Provide the (x, y) coordinate of the cell's center where the given text is located.  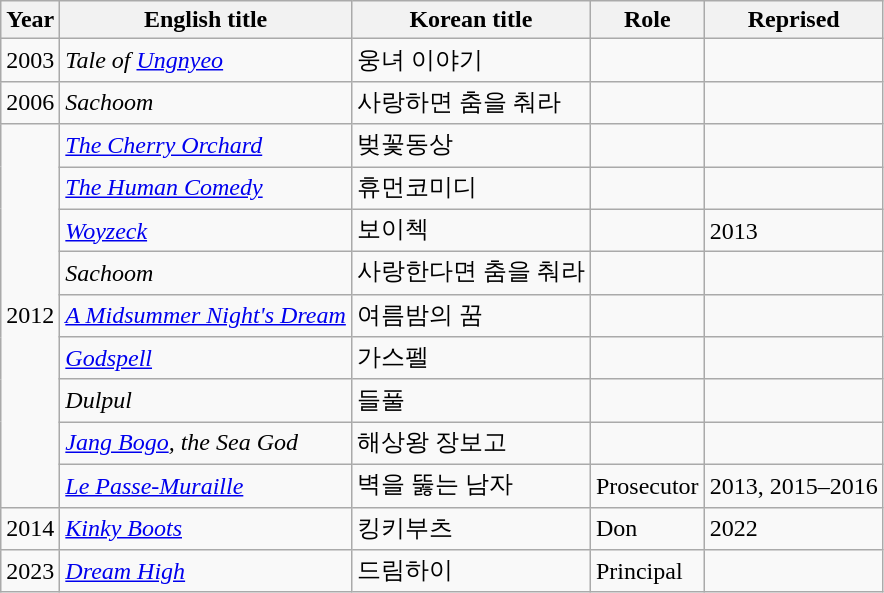
여름밤의 꿈 (470, 316)
Role (647, 20)
Dream High (206, 572)
Le Passe-Muraille (206, 486)
웅녀 이야기 (470, 60)
Dulpul (206, 400)
2013 (794, 230)
2006 (30, 102)
Tale of Ungnyeo (206, 60)
Woyzeck (206, 230)
해상왕 장보고 (470, 444)
벽을 뚫는 남자 (470, 486)
Godspell (206, 358)
킹키부츠 (470, 528)
Don (647, 528)
드림하이 (470, 572)
2012 (30, 316)
Jang Bogo, the Sea God (206, 444)
Principal (647, 572)
2023 (30, 572)
보이첵 (470, 230)
Korean title (470, 20)
휴먼코미디 (470, 188)
사랑하면 춤을 춰라 (470, 102)
사랑한다면 춤을 춰라 (470, 274)
Prosecutor (647, 486)
English title (206, 20)
Kinky Boots (206, 528)
벚꽃동상 (470, 146)
The Cherry Orchard (206, 146)
Year (30, 20)
2013, 2015–2016 (794, 486)
2014 (30, 528)
Reprised (794, 20)
The Human Comedy (206, 188)
2022 (794, 528)
2003 (30, 60)
A Midsummer Night's Dream (206, 316)
들풀 (470, 400)
가스펠 (470, 358)
